Return (x, y) of the center of cell containing provided text 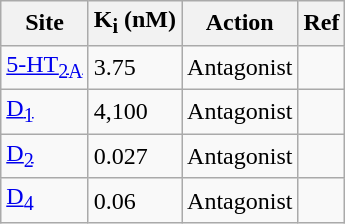
0.06 (134, 200)
0.027 (134, 156)
Action (240, 23)
D4 (44, 200)
Ki (nM) (134, 23)
3.75 (134, 67)
5-HT2A (44, 67)
D2 (44, 156)
D1 (44, 111)
4,100 (134, 111)
Site (44, 23)
Ref (322, 23)
